Return [x, y] of the center of cell containing provided text 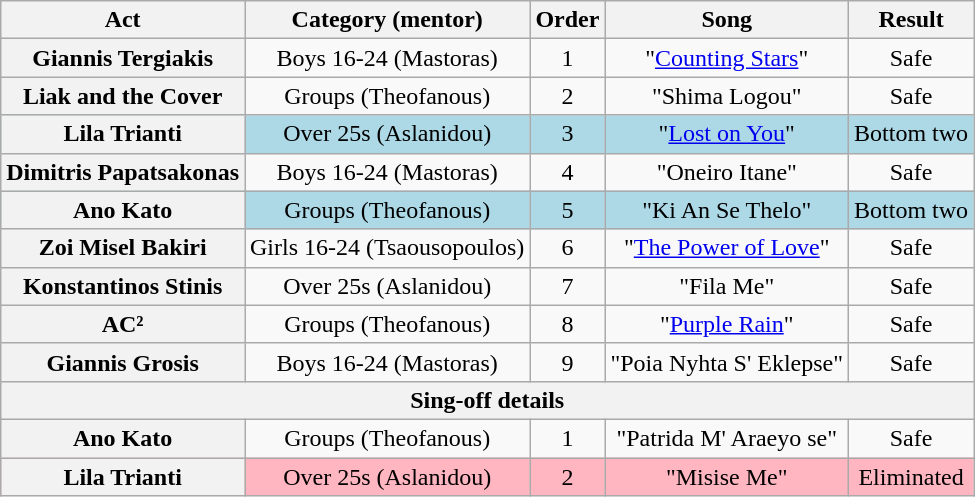
"Ki An Se Thelo" [727, 210]
7 [568, 286]
"Poia Nyhta S' Eklepse" [727, 362]
Dimitris Papatsakonas [123, 172]
Result [912, 20]
6 [568, 248]
Konstantinos Stinis [123, 286]
"Purple Rain" [727, 324]
Eliminated [912, 477]
"The Power of Love" [727, 248]
"Fila Me" [727, 286]
Zoi Misel Bakiri [123, 248]
3 [568, 134]
"Lost on You" [727, 134]
8 [568, 324]
5 [568, 210]
Giannis Grosis [123, 362]
"Patrida M' Araeyo se" [727, 438]
"Shima Logou" [727, 96]
Sing-off details [488, 400]
"Misise Me" [727, 477]
9 [568, 362]
Giannis Tergiakis [123, 58]
Liak and the Cover [123, 96]
Act [123, 20]
Order [568, 20]
"Oneiro Itane" [727, 172]
AC² [123, 324]
Song [727, 20]
4 [568, 172]
"Counting Stars" [727, 58]
Category (mentor) [386, 20]
Girls 16-24 (Tsaousopoulos) [386, 248]
